Identify which cell holds the provided text, then report its (X, Y) central coordinate. 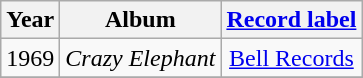
Record label (292, 20)
Bell Records (292, 58)
Year (30, 20)
1969 (30, 58)
Album (140, 20)
Crazy Elephant (140, 58)
